Capture the cell that displays the provided text and extract its [X, Y] central coordinate. 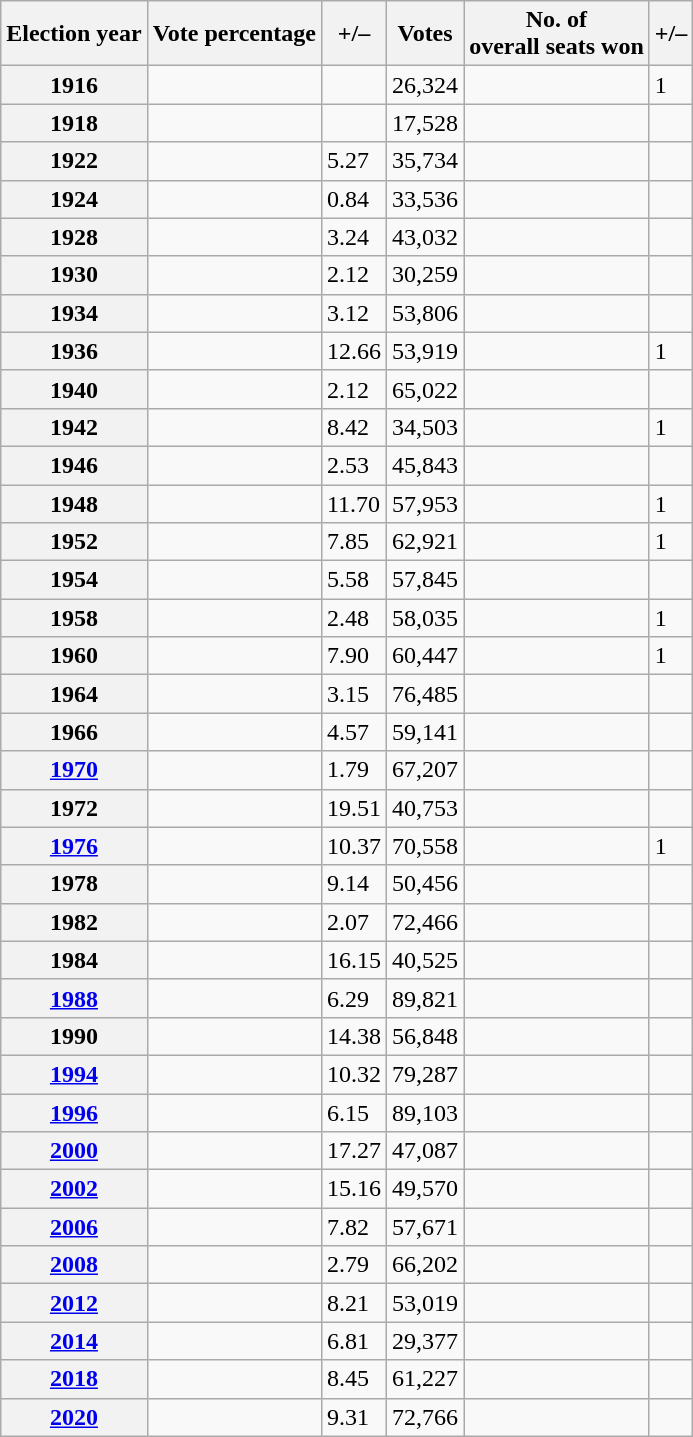
49,570 [426, 1189]
1936 [74, 351]
40,753 [426, 808]
3.15 [354, 694]
17.27 [354, 1151]
1994 [74, 1074]
34,503 [426, 427]
2.79 [354, 1265]
1946 [74, 465]
53,019 [426, 1303]
2.48 [354, 618]
53,919 [426, 351]
1976 [74, 846]
40,525 [426, 960]
1948 [74, 503]
7.82 [354, 1227]
1982 [74, 922]
43,032 [426, 237]
29,377 [426, 1341]
1952 [74, 542]
1934 [74, 313]
8.21 [354, 1303]
66,202 [426, 1265]
15.16 [354, 1189]
1924 [74, 199]
2020 [74, 1417]
9.31 [354, 1417]
33,536 [426, 199]
6.29 [354, 998]
1990 [74, 1036]
4.57 [354, 732]
1918 [74, 123]
14.38 [354, 1036]
2018 [74, 1379]
59,141 [426, 732]
45,843 [426, 465]
No. ofoverall seats won [557, 34]
3.12 [354, 313]
6.81 [354, 1341]
12.66 [354, 351]
57,845 [426, 580]
2012 [74, 1303]
1960 [74, 656]
2002 [74, 1189]
2.53 [354, 465]
70,558 [426, 846]
2008 [74, 1265]
60,447 [426, 656]
3.24 [354, 237]
1940 [74, 389]
61,227 [426, 1379]
53,806 [426, 313]
65,022 [426, 389]
58,035 [426, 618]
17,528 [426, 123]
1958 [74, 618]
1922 [74, 161]
11.70 [354, 503]
1988 [74, 998]
6.15 [354, 1113]
89,103 [426, 1113]
2.07 [354, 922]
35,734 [426, 161]
7.85 [354, 542]
56,848 [426, 1036]
Election year [74, 34]
Votes [426, 34]
47,087 [426, 1151]
5.27 [354, 161]
72,766 [426, 1417]
1966 [74, 732]
2014 [74, 1341]
67,207 [426, 770]
1970 [74, 770]
57,671 [426, 1227]
8.45 [354, 1379]
79,287 [426, 1074]
50,456 [426, 884]
1972 [74, 808]
1996 [74, 1113]
8.42 [354, 427]
1984 [74, 960]
1942 [74, 427]
0.84 [354, 199]
19.51 [354, 808]
76,485 [426, 694]
9.14 [354, 884]
30,259 [426, 275]
89,821 [426, 998]
1928 [74, 237]
72,466 [426, 922]
2006 [74, 1227]
Vote percentage [234, 34]
1954 [74, 580]
1916 [74, 85]
10.37 [354, 846]
7.90 [354, 656]
57,953 [426, 503]
1964 [74, 694]
2000 [74, 1151]
62,921 [426, 542]
5.58 [354, 580]
1.79 [354, 770]
16.15 [354, 960]
10.32 [354, 1074]
1978 [74, 884]
1930 [74, 275]
26,324 [426, 85]
